From the cell containing the given text, extract its center point as [X, Y] coordinate. 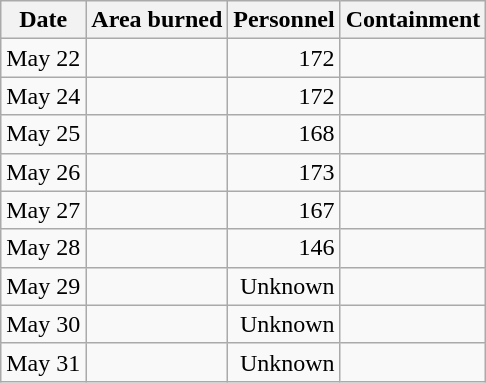
May 28 [44, 248]
May 26 [44, 172]
May 27 [44, 210]
173 [284, 172]
May 24 [44, 96]
May 22 [44, 58]
Date [44, 20]
May 29 [44, 286]
May 30 [44, 324]
146 [284, 248]
Personnel [284, 20]
167 [284, 210]
May 25 [44, 134]
168 [284, 134]
Containment [413, 20]
May 31 [44, 362]
Area burned [157, 20]
